Return (X, Y) of the center of cell containing provided text 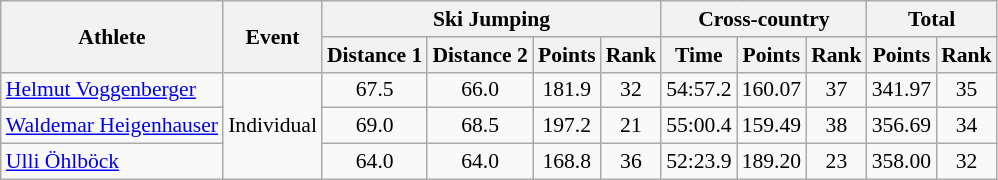
68.5 (480, 126)
Total (932, 19)
Individual (272, 126)
Time (698, 55)
Ulli Öhlböck (112, 162)
197.2 (567, 126)
189.20 (772, 162)
Distance 2 (480, 55)
341.97 (902, 90)
37 (836, 90)
54:57.2 (698, 90)
Ski Jumping (492, 19)
Waldemar Heigenhauser (112, 126)
23 (836, 162)
Event (272, 36)
160.07 (772, 90)
168.8 (567, 162)
66.0 (480, 90)
Athlete (112, 36)
Helmut Voggenberger (112, 90)
36 (632, 162)
Cross-country (764, 19)
34 (966, 126)
38 (836, 126)
181.9 (567, 90)
159.49 (772, 126)
21 (632, 126)
52:23.9 (698, 162)
69.0 (374, 126)
35 (966, 90)
358.00 (902, 162)
55:00.4 (698, 126)
Distance 1 (374, 55)
67.5 (374, 90)
356.69 (902, 126)
